Locate the cell with the specified text and output its (X, Y) center coordinate. 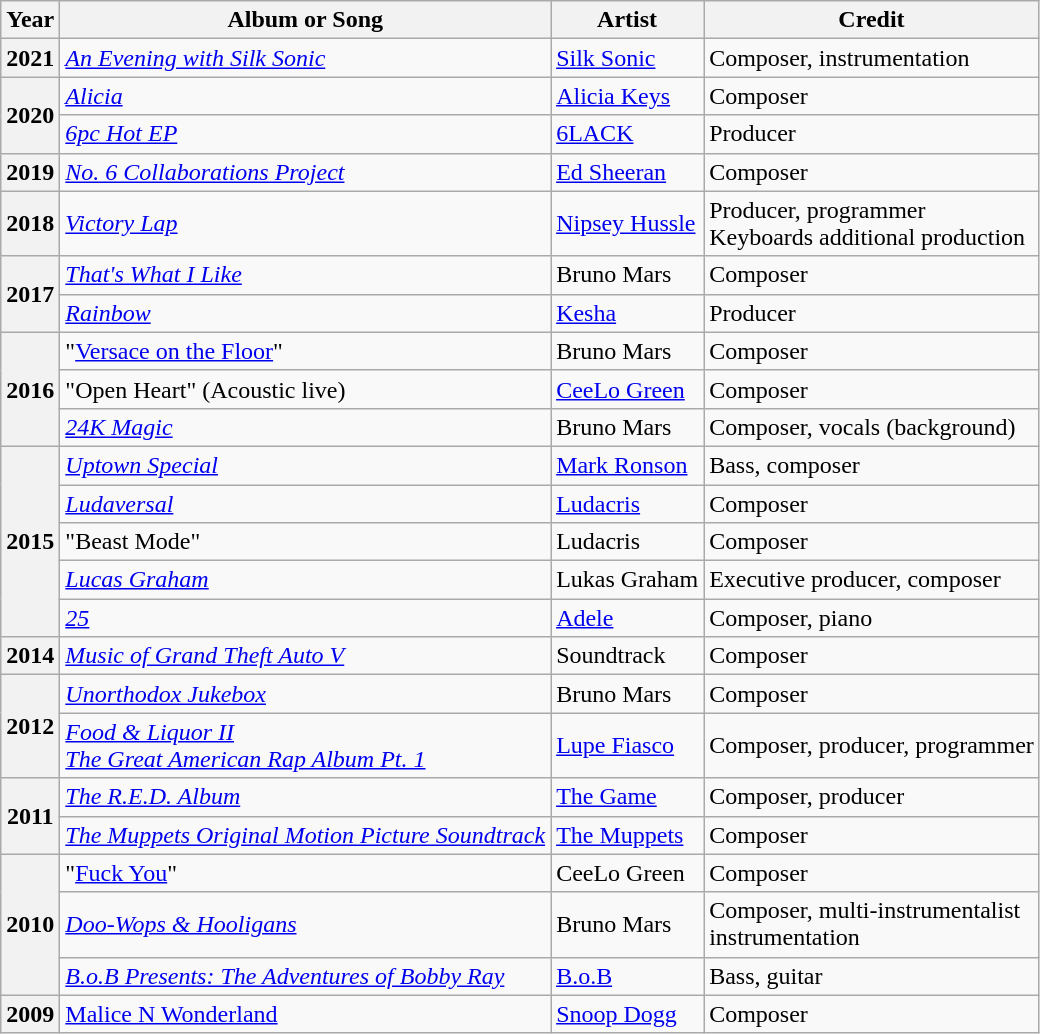
That's What I Like (306, 275)
Alicia Keys (628, 96)
2018 (30, 224)
2012 (30, 726)
2020 (30, 115)
2021 (30, 58)
An Evening with Silk Sonic (306, 58)
The Game (628, 797)
Producer, programmerKeyboards additional production (872, 224)
Artist (628, 20)
Composer, producer (872, 797)
Snoop Dogg (628, 1014)
B.o.B (628, 976)
Soundtrack (628, 656)
Adele (628, 618)
2016 (30, 389)
The Muppets Original Motion Picture Soundtrack (306, 835)
"Beast Mode" (306, 542)
2009 (30, 1014)
2015 (30, 541)
Ludaversal (306, 503)
"Fuck You" (306, 873)
The R.E.D. Album (306, 797)
Lukas Graham (628, 580)
Bass, guitar (872, 976)
Year (30, 20)
Music of Grand Theft Auto V (306, 656)
Unorthodox Jukebox (306, 694)
Composer, piano (872, 618)
No. 6 Collaborations Project (306, 172)
2010 (30, 924)
2017 (30, 294)
6LACK (628, 134)
Credit (872, 20)
Food & Liquor IIThe Great American Rap Album Pt. 1 (306, 746)
Album or Song (306, 20)
Ed Sheeran (628, 172)
Uptown Special (306, 465)
Composer, instrumentation (872, 58)
Bass, composer (872, 465)
Malice N Wonderland (306, 1014)
Nipsey Hussle (628, 224)
Executive producer, composer (872, 580)
2011 (30, 816)
Composer, multi-instrumentalist instrumentation (872, 924)
Kesha (628, 313)
25 (306, 618)
Victory Lap (306, 224)
Silk Sonic (628, 58)
Composer, producer, programmer (872, 746)
"Versace on the Floor" (306, 351)
Lupe Fiasco (628, 746)
Composer, vocals (background) (872, 427)
Mark Ronson (628, 465)
Doo-Wops & Hooligans (306, 924)
2014 (30, 656)
Rainbow (306, 313)
The Muppets (628, 835)
6pc Hot EP (306, 134)
24K Magic (306, 427)
Alicia (306, 96)
"Open Heart" (Acoustic live) (306, 389)
Lucas Graham (306, 580)
B.o.B Presents: The Adventures of Bobby Ray (306, 976)
2019 (30, 172)
